Search for the cell housing the specified text and yield its [x, y] center coordinate. 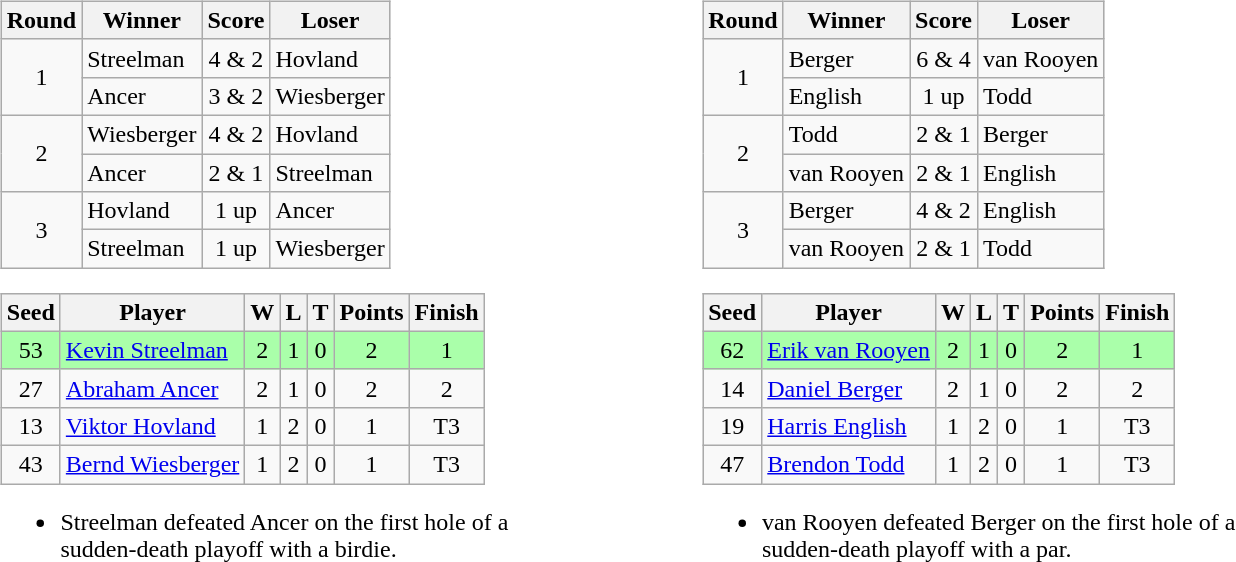
Abraham Ancer [152, 388]
6 & 4 [944, 58]
43 [30, 464]
47 [732, 464]
3 & 2 [236, 96]
62 [732, 350]
19 [732, 426]
Harris English [849, 426]
Brendon Todd [849, 464]
Bernd Wiesberger [152, 464]
Kevin Streelman [152, 350]
13 [30, 426]
Erik van Rooyen [849, 350]
Daniel Berger [849, 388]
Viktor Hovland [152, 426]
14 [732, 388]
53 [30, 350]
27 [30, 388]
